Detect which cell encompasses the target text, then output its (X, Y) center coordinate. 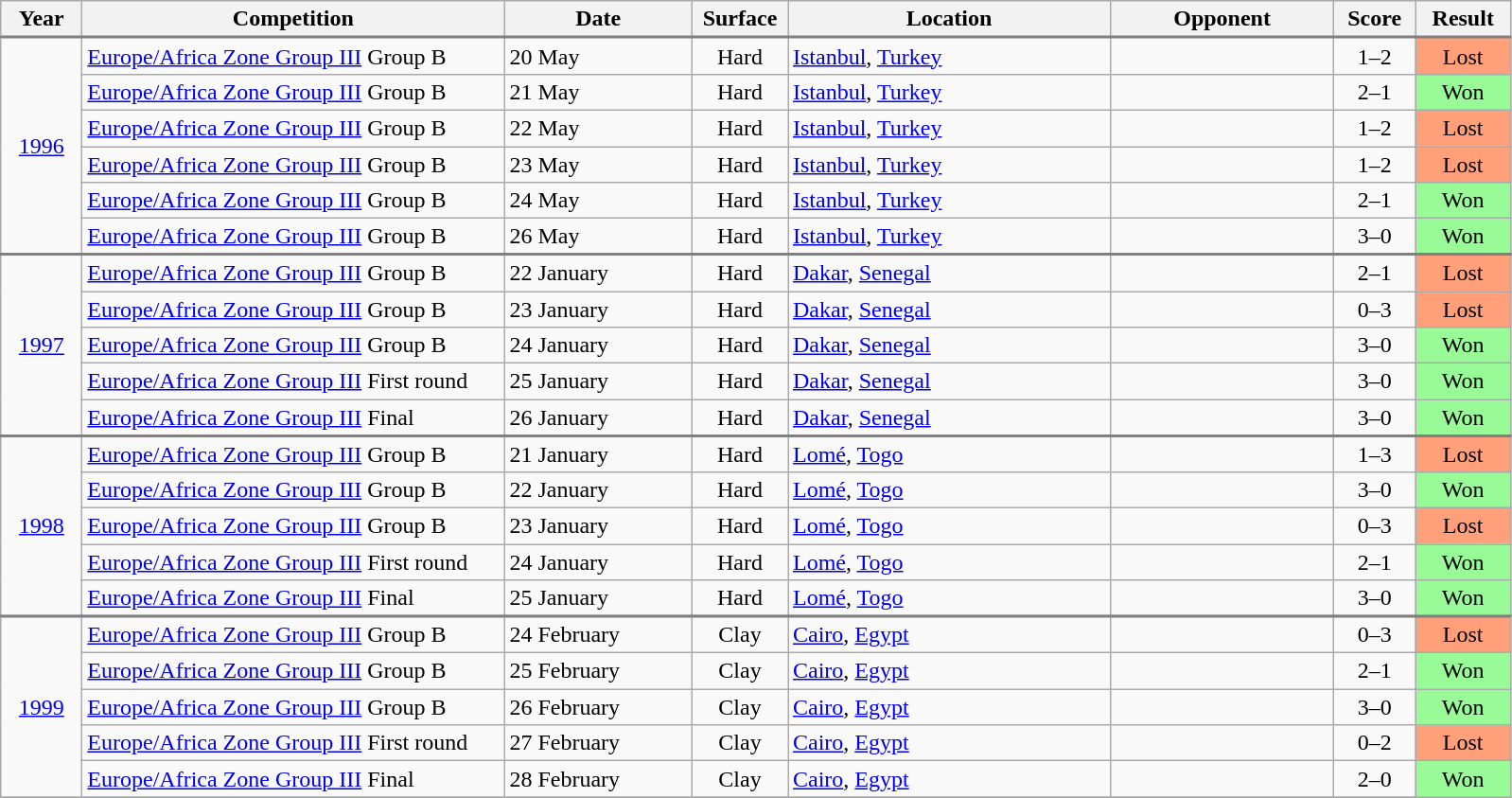
0–2 (1375, 743)
22 May (598, 128)
2–0 (1375, 779)
25 February (598, 671)
1996 (42, 146)
21 May (598, 92)
23 May (598, 164)
28 February (598, 779)
26 February (598, 707)
1997 (42, 345)
Competition (293, 19)
24 February (598, 634)
1999 (42, 706)
1998 (42, 526)
Opponent (1222, 19)
Year (42, 19)
20 May (598, 57)
26 January (598, 417)
21 January (598, 454)
Date (598, 19)
Location (948, 19)
Score (1375, 19)
26 May (598, 237)
Surface (740, 19)
Result (1463, 19)
24 May (598, 201)
27 February (598, 743)
1–3 (1375, 454)
